Return the [X, Y] coordinate for the center point of the cell that contains the specified text.  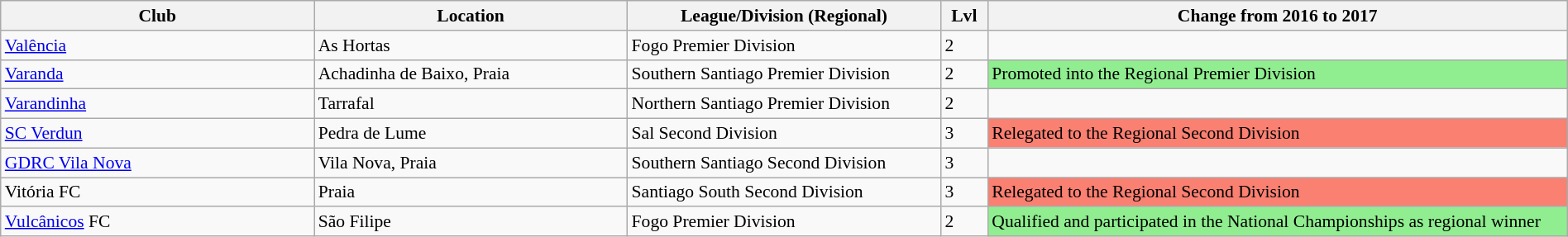
League/Division (Regional) [784, 16]
São Filipe [471, 222]
Change from 2016 to 2017 [1277, 16]
Lvl [964, 16]
GDRC Vila Nova [157, 163]
Vulcânicos FC [157, 222]
Praia [471, 192]
Varanda [157, 74]
Location [471, 16]
Qualified and participated in the National Championships as regional winner [1277, 222]
Tarrafal [471, 104]
Santiago South Second Division [784, 192]
Club [157, 16]
SC Verdun [157, 134]
Vila Nova, Praia [471, 163]
Promoted into the Regional Premier Division [1277, 74]
Varandinha [157, 104]
As Hortas [471, 45]
Pedra de Lume [471, 134]
Southern Santiago Second Division [784, 163]
Northern Santiago Premier Division [784, 104]
Sal Second Division [784, 134]
Southern Santiago Premier Division [784, 74]
Vitória FC [157, 192]
Valência [157, 45]
Achadinha de Baixo, Praia [471, 74]
